Identify which cell holds the provided text, then report its (x, y) central coordinate. 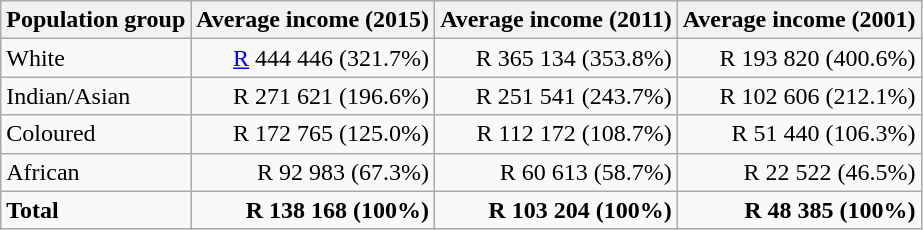
R 102 606 (212.1%) (799, 96)
R 444 446 (321.7%) (313, 58)
Indian/Asian (96, 96)
R 271 621 (196.6%) (313, 96)
R 112 172 (108.7%) (556, 134)
R 251 541 (243.7%) (556, 96)
Coloured (96, 134)
R 48 385 (100%) (799, 210)
R 60 613 (58.7%) (556, 172)
Average income (2015) (313, 20)
R 193 820 (400.6%) (799, 58)
R 138 168 (100%) (313, 210)
White (96, 58)
R 22 522 (46.5%) (799, 172)
R 92 983 (67.3%) (313, 172)
R 365 134 (353.8%) (556, 58)
Average income (2011) (556, 20)
Average income (2001) (799, 20)
R 172 765 (125.0%) (313, 134)
R 103 204 (100%) (556, 210)
R 51 440 (106.3%) (799, 134)
Total (96, 210)
African (96, 172)
Population group (96, 20)
